Output the [X, Y] coordinate of the center of the cell containing the given text.  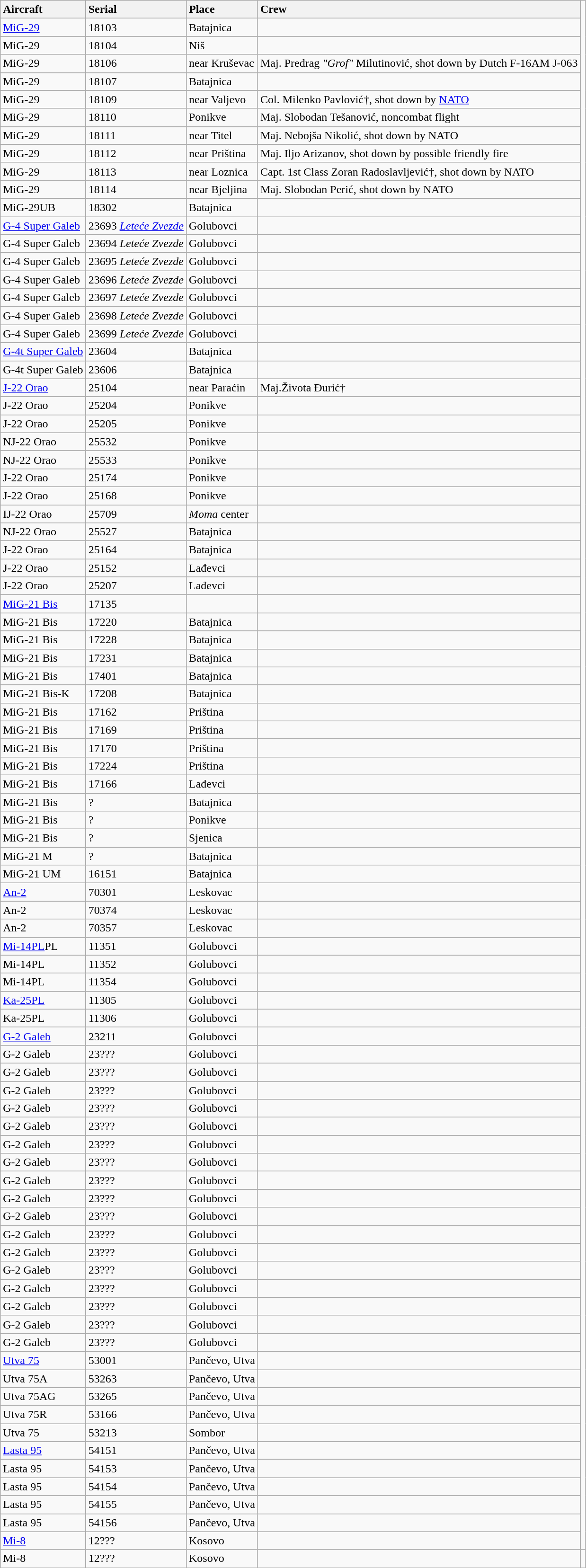
25207 [136, 586]
17401 [136, 676]
17170 [136, 748]
23698 Leteće Zvezde [136, 316]
18109 [136, 99]
18110 [136, 117]
Sjenica [222, 838]
17224 [136, 766]
53263 [136, 1379]
17208 [136, 694]
25204 [136, 406]
Maj. Slobodan Tešanović, noncombat flight [419, 117]
18103 [136, 27]
23699 Leteće Zvezde [136, 334]
MiG-21 UM [43, 874]
23604 [136, 352]
54155 [136, 1505]
25168 [136, 496]
Place [222, 9]
IJ-22 Orao [43, 514]
18302 [136, 207]
25533 [136, 460]
53213 [136, 1433]
18114 [136, 189]
18112 [136, 153]
54156 [136, 1523]
70357 [136, 928]
25527 [136, 532]
23606 [136, 370]
18104 [136, 45]
23696 Leteće Zvezde [136, 280]
23695 Leteće Zvezde [136, 262]
23693 Leteće Zvezde [136, 226]
53265 [136, 1397]
17162 [136, 712]
23211 [136, 1036]
11306 [136, 1018]
54151 [136, 1451]
11352 [136, 964]
11305 [136, 1000]
11351 [136, 946]
Niš [222, 45]
Col. Milenko Pavlović†, shot down by NATO [419, 99]
near Valjevo [222, 99]
near Priština [222, 153]
Capt. 1st Class Zoran Radoslavljević†, shot down by NATO [419, 171]
18113 [136, 171]
MiG-21 Bis-K [43, 694]
near Paraćin [222, 388]
53166 [136, 1415]
Utva 75A [43, 1379]
Utva 75R [43, 1415]
25152 [136, 568]
23694 Leteće Zvezde [136, 244]
25205 [136, 424]
Utva 75AG [43, 1397]
Mi-14PLPL [43, 946]
25164 [136, 550]
25104 [136, 388]
70301 [136, 892]
Maj. Iljo Arizanov, shot down by possible friendly fire [419, 153]
Maj. Nebojša Nikolić, shot down by NATO [419, 135]
25709 [136, 514]
Maj. Predrag "Grof" Milutinović, shot down by Dutch F-16AM J-063 [419, 63]
MiG-21 M [43, 856]
23697 Leteće Zvezde [136, 298]
25532 [136, 442]
Aircraft [43, 9]
Crew [419, 9]
25174 [136, 478]
near Bjeljina [222, 189]
Serial [136, 9]
70374 [136, 910]
Maj.Života Đurić† [419, 388]
17228 [136, 640]
18107 [136, 81]
near Kruševac [222, 63]
11354 [136, 982]
54153 [136, 1469]
17169 [136, 730]
54154 [136, 1487]
Sombor [222, 1433]
Maj. Slobodan Perić, shot down by NATO [419, 189]
17220 [136, 622]
MiG-29UB [43, 207]
near Loznica [222, 171]
53001 [136, 1360]
18106 [136, 63]
17166 [136, 784]
16151 [136, 874]
Moma center [222, 514]
18111 [136, 135]
17135 [136, 604]
17231 [136, 658]
near Titel [222, 135]
